Determine the [X, Y] coordinate at the center of the cell enclosing the given text.  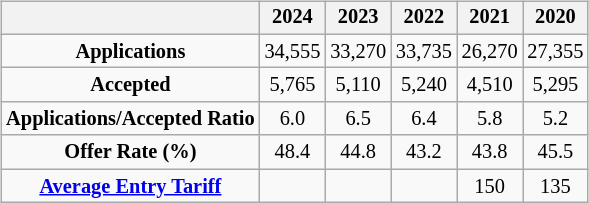
5,110 [358, 85]
6.5 [358, 119]
43.8 [490, 152]
2021 [490, 18]
45.5 [556, 152]
Offer Rate (%) [130, 152]
5,240 [424, 85]
27,355 [556, 51]
6.0 [293, 119]
2020 [556, 18]
48.4 [293, 152]
150 [490, 186]
2022 [424, 18]
33,735 [424, 51]
44.8 [358, 152]
34,555 [293, 51]
2023 [358, 18]
135 [556, 186]
33,270 [358, 51]
Applications [130, 51]
26,270 [490, 51]
Average Entry Tariff [130, 186]
6.4 [424, 119]
5,295 [556, 85]
5,765 [293, 85]
5.2 [556, 119]
43.2 [424, 152]
Applications/Accepted Ratio [130, 119]
2024 [293, 18]
5.8 [490, 119]
Accepted [130, 85]
4,510 [490, 85]
